Return the [X, Y] coordinate for the center point of the cell that contains the specified text.  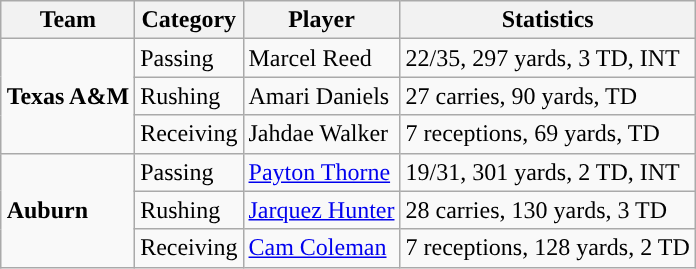
Texas A&M [68, 96]
Marcel Reed [322, 58]
Jahdae Walker [322, 134]
19/31, 301 yards, 2 TD, INT [548, 172]
Amari Daniels [322, 96]
Team [68, 20]
Payton Thorne [322, 172]
7 receptions, 69 yards, TD [548, 134]
27 carries, 90 yards, TD [548, 96]
Auburn [68, 210]
28 carries, 130 yards, 3 TD [548, 210]
Cam Coleman [322, 248]
Player [322, 20]
7 receptions, 128 yards, 2 TD [548, 248]
22/35, 297 yards, 3 TD, INT [548, 58]
Statistics [548, 20]
Jarquez Hunter [322, 210]
Category [189, 20]
